Search for the cell housing the specified text and yield its [x, y] center coordinate. 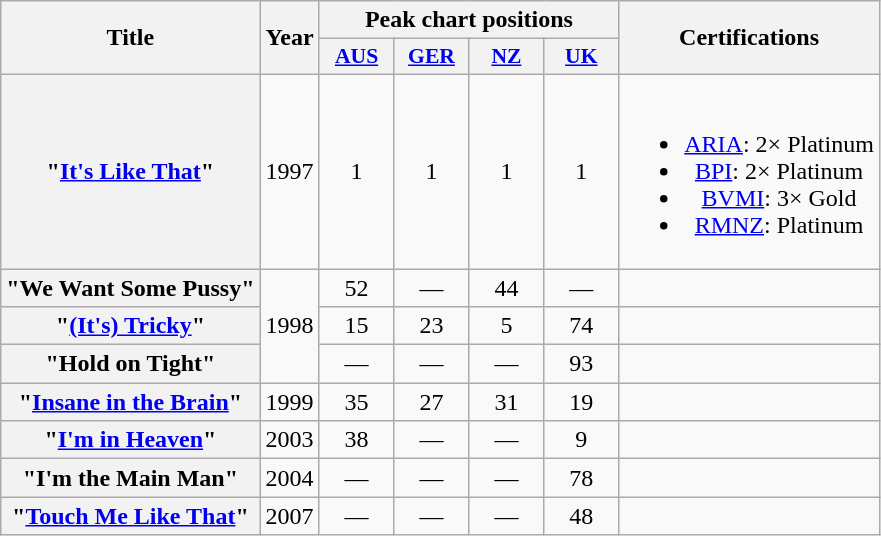
AUS [356, 57]
31 [506, 402]
27 [432, 402]
"I'm in Heaven" [130, 440]
1999 [290, 402]
ARIA: 2× PlatinumBPI: 2× PlatinumBVMI: 3× GoldRMNZ: Platinum [750, 171]
38 [356, 440]
78 [582, 478]
UK [582, 57]
44 [506, 287]
2007 [290, 516]
Peak chart positions [469, 20]
Year [290, 38]
GER [432, 57]
48 [582, 516]
1998 [290, 325]
5 [506, 326]
35 [356, 402]
2003 [290, 440]
74 [582, 326]
"Insane in the Brain" [130, 402]
23 [432, 326]
Certifications [750, 38]
"I'm the Main Man" [130, 478]
"Touch Me Like That" [130, 516]
Title [130, 38]
15 [356, 326]
"We Want Some Pussy" [130, 287]
"Hold on Tight" [130, 364]
2004 [290, 478]
19 [582, 402]
NZ [506, 57]
"(It's) Tricky" [130, 326]
9 [582, 440]
1997 [290, 171]
93 [582, 364]
52 [356, 287]
"It's Like That" [130, 171]
